Extract the [X, Y] coordinate from the center of the cell holding the provided text.  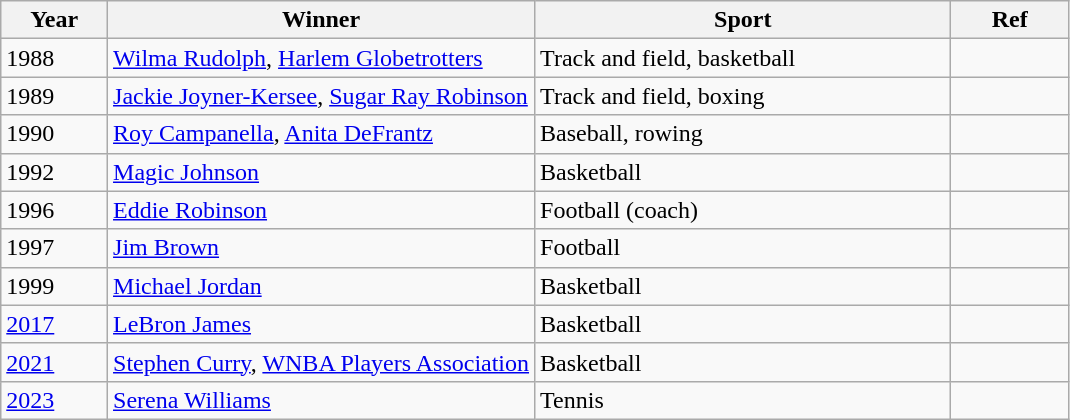
Roy Campanella, Anita DeFrantz [322, 134]
Track and field, boxing [743, 96]
2017 [54, 324]
Magic Johnson [322, 172]
Football [743, 248]
1990 [54, 134]
LeBron James [322, 324]
Tennis [743, 400]
Year [54, 20]
Track and field, basketball [743, 58]
Ref [1010, 20]
Stephen Curry, WNBA Players Association [322, 362]
1996 [54, 210]
Jackie Joyner-Kersee, Sugar Ray Robinson [322, 96]
2023 [54, 400]
Jim Brown [322, 248]
Serena Williams [322, 400]
1988 [54, 58]
Football (coach) [743, 210]
Winner [322, 20]
1992 [54, 172]
Eddie Robinson [322, 210]
Wilma Rudolph, Harlem Globetrotters [322, 58]
1997 [54, 248]
1999 [54, 286]
1989 [54, 96]
Sport [743, 20]
Michael Jordan [322, 286]
2021 [54, 362]
Baseball, rowing [743, 134]
